Determine the [X, Y] coordinate at the center of the cell enclosing the given text.  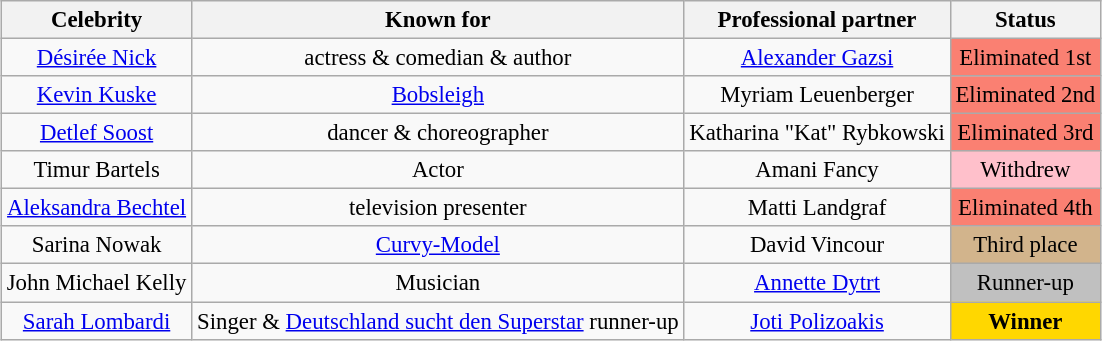
television presenter [438, 208]
Musician [438, 283]
Runner-up [1025, 283]
David Vincour [817, 245]
Winner [1025, 321]
Alexander Gazsi [817, 57]
Eliminated 4th [1025, 208]
Désirée Nick [96, 57]
Celebrity [96, 20]
Bobsleigh [438, 95]
Eliminated 2nd [1025, 95]
Aleksandra Bechtel [96, 208]
Professional partner [817, 20]
Sarah Lombardi [96, 321]
Sarina Nowak [96, 245]
Matti Landgraf [817, 208]
Known for [438, 20]
Actor [438, 170]
Status [1025, 20]
Myriam Leuenberger [817, 95]
Detlef Soost [96, 133]
Joti Polizoakis [817, 321]
Eliminated 1st [1025, 57]
Singer & Deutschland sucht den Superstar runner-up [438, 321]
Eliminated 3rd [1025, 133]
Annette Dytrt [817, 283]
Katharina "Kat" Rybkowski [817, 133]
dancer & choreographer [438, 133]
Kevin Kuske [96, 95]
John Michael Kelly [96, 283]
Amani Fancy [817, 170]
Curvy-Model [438, 245]
Third place [1025, 245]
actress & comedian & author [438, 57]
Timur Bartels [96, 170]
Withdrew [1025, 170]
